Capture the cell that displays the provided text and extract its [x, y] central coordinate. 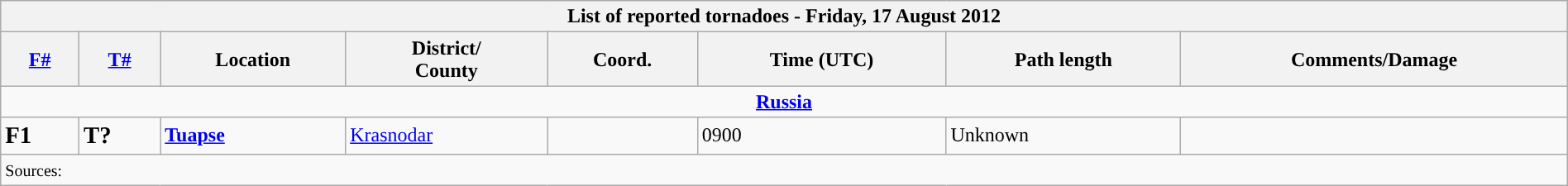
Tuapse [253, 136]
District/County [447, 60]
Coord. [622, 60]
Krasnodar [447, 136]
Location [253, 60]
0900 [822, 136]
T# [119, 60]
T? [119, 136]
F1 [40, 136]
Path length [1064, 60]
Comments/Damage [1374, 60]
Sources: [784, 169]
List of reported tornadoes - Friday, 17 August 2012 [784, 17]
F# [40, 60]
Russia [784, 102]
Unknown [1064, 136]
Time (UTC) [822, 60]
